From the cell containing the given text, extract its center point as (x, y) coordinate. 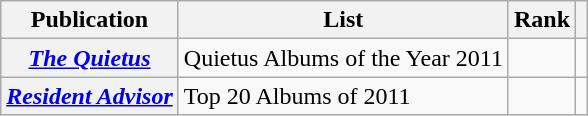
The Quietus (90, 58)
List (343, 20)
Quietus Albums of the Year 2011 (343, 58)
Resident Advisor (90, 96)
Publication (90, 20)
Rank (542, 20)
Top 20 Albums of 2011 (343, 96)
